Return [x, y] of the center of cell containing provided text 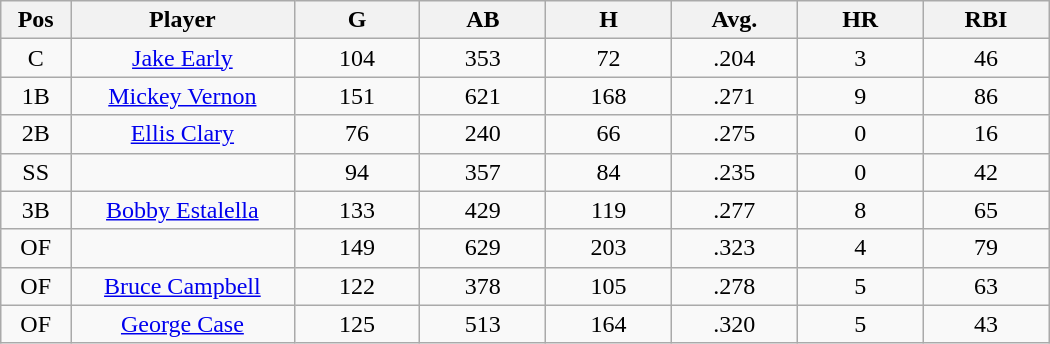
.323 [734, 248]
429 [483, 210]
.204 [734, 58]
8 [860, 210]
72 [609, 58]
3 [860, 58]
164 [609, 324]
16 [986, 134]
G [357, 20]
94 [357, 172]
.235 [734, 172]
125 [357, 324]
Player [183, 20]
Bruce Campbell [183, 286]
Mickey Vernon [183, 96]
H [609, 20]
RBI [986, 20]
133 [357, 210]
.278 [734, 286]
Jake Early [183, 58]
2B [36, 134]
.277 [734, 210]
119 [609, 210]
.320 [734, 324]
621 [483, 96]
168 [609, 96]
Pos [36, 20]
Bobby Estalella [183, 210]
42 [986, 172]
65 [986, 210]
1B [36, 96]
.275 [734, 134]
George Case [183, 324]
151 [357, 96]
76 [357, 134]
104 [357, 58]
C [36, 58]
353 [483, 58]
46 [986, 58]
513 [483, 324]
357 [483, 172]
4 [860, 248]
86 [986, 96]
203 [609, 248]
.271 [734, 96]
AB [483, 20]
SS [36, 172]
66 [609, 134]
629 [483, 248]
9 [860, 96]
149 [357, 248]
3B [36, 210]
63 [986, 286]
Ellis Clary [183, 134]
84 [609, 172]
Avg. [734, 20]
122 [357, 286]
HR [860, 20]
43 [986, 324]
105 [609, 286]
378 [483, 286]
79 [986, 248]
240 [483, 134]
